Locate the cell with the specified text and output its [x, y] center coordinate. 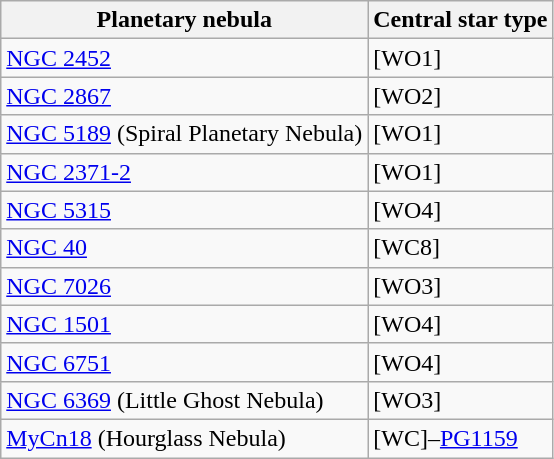
Central star type [460, 20]
NGC 6751 [184, 362]
[WC]–PG1159 [460, 438]
NGC 7026 [184, 286]
[WC8] [460, 248]
NGC 6369 (Little Ghost Nebula) [184, 400]
NGC 2867 [184, 96]
NGC 40 [184, 248]
[WO2] [460, 96]
MyCn18 (Hourglass Nebula) [184, 438]
NGC 5315 [184, 210]
Planetary nebula [184, 20]
NGC 2452 [184, 58]
NGC 2371-2 [184, 172]
NGC 5189 (Spiral Planetary Nebula) [184, 134]
NGC 1501 [184, 324]
